Identify which cell holds the provided text, then report its [X, Y] central coordinate. 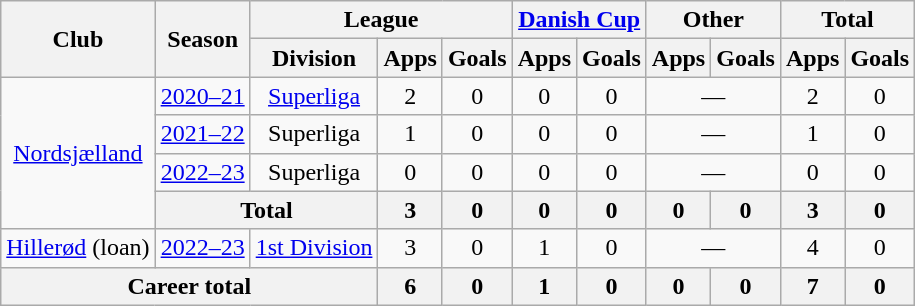
1st Division [314, 248]
League [381, 20]
2021–22 [202, 134]
Season [202, 39]
Other [713, 20]
Career total [190, 286]
Danish Cup [579, 20]
4 [812, 248]
Hillerød (loan) [78, 248]
2020–21 [202, 96]
6 [410, 286]
Nordsjælland [78, 153]
Club [78, 39]
Division [314, 58]
7 [812, 286]
